Provide the (x, y) coordinate of the cell's center where the given text is located.  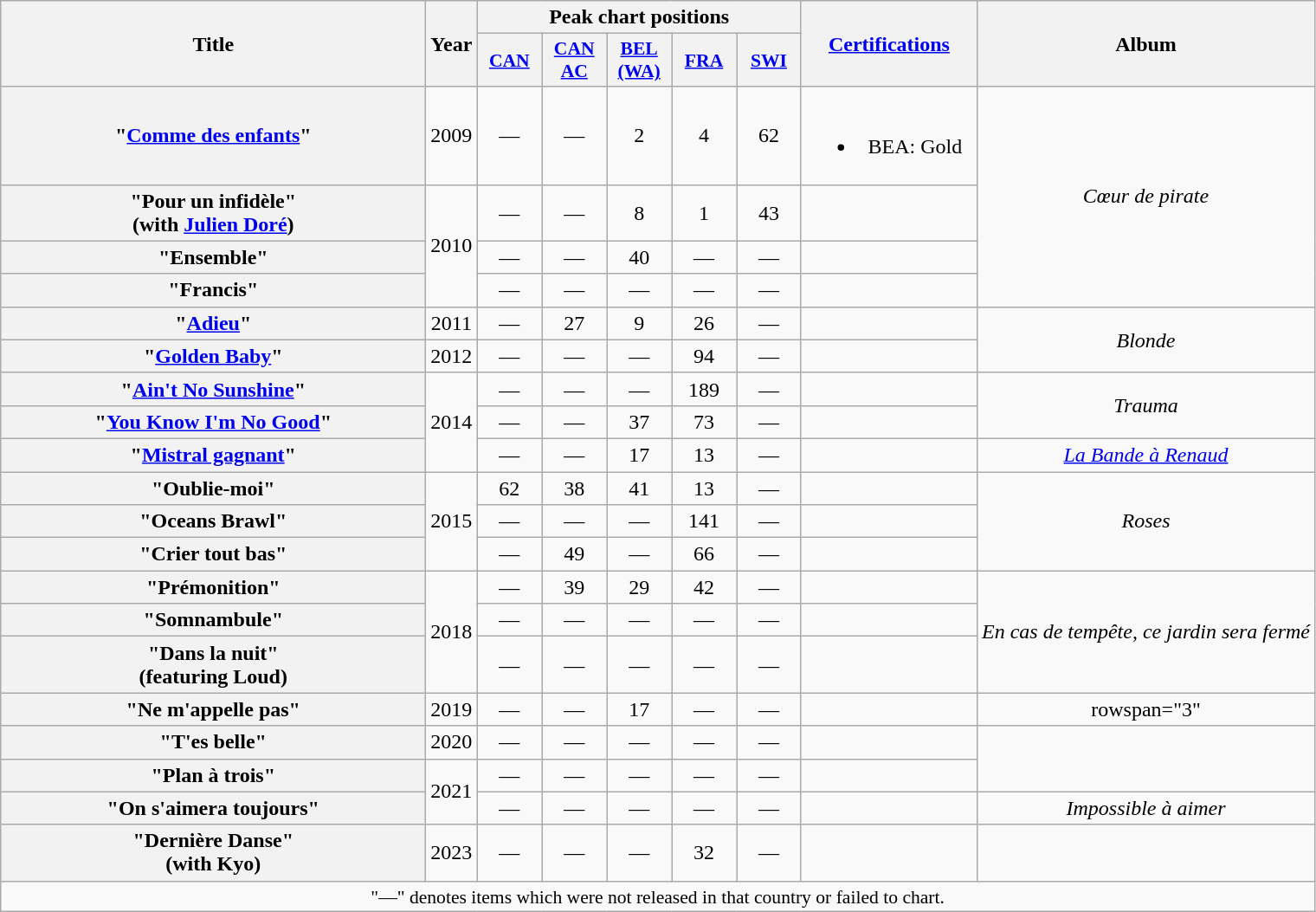
141 (705, 521)
8 (639, 213)
"Adieu" (213, 323)
"—" denotes items which were not released in that country or failed to chart. (658, 896)
40 (639, 257)
En cas de tempête, ce jardin sera fermé (1145, 632)
Album (1145, 43)
Certifications (888, 43)
"You Know I'm No Good" (213, 422)
Title (213, 43)
"Ain't No Sunshine" (213, 389)
"Dans la nuit"(featuring Loud) (213, 665)
"Golden Baby" (213, 356)
41 (639, 488)
Cœur de pirate (1145, 197)
"On s'aimera toujours" (213, 808)
"Pour un infidèle"(with Julien Doré) (213, 213)
CAN AC (575, 61)
2015 (452, 521)
CAN (509, 61)
27 (575, 323)
189 (705, 389)
2014 (452, 422)
"Oceans Brawl" (213, 521)
2019 (452, 709)
La Bande à Renaud (1145, 455)
32 (705, 852)
39 (575, 587)
Impossible à aimer (1145, 808)
2010 (452, 246)
"Comme des enfants" (213, 135)
BEL(WA) (639, 61)
49 (575, 554)
Trauma (1145, 405)
37 (639, 422)
"Francis" (213, 290)
rowspan="3" (1145, 709)
9 (639, 323)
4 (705, 135)
Roses (1145, 521)
2021 (452, 792)
2009 (452, 135)
2012 (452, 356)
26 (705, 323)
38 (575, 488)
Year (452, 43)
66 (705, 554)
73 (705, 422)
"Dernière Danse"(with Kyo) (213, 852)
Peak chart positions (639, 17)
"Crier tout bas" (213, 554)
"Ne m'appelle pas" (213, 709)
2023 (452, 852)
2018 (452, 632)
BEA: Gold (888, 135)
"Oublie-moi" (213, 488)
1 (705, 213)
"T'es belle" (213, 742)
FRA (705, 61)
2020 (452, 742)
29 (639, 587)
Blonde (1145, 340)
"Mistral gagnant" (213, 455)
43 (769, 213)
"Ensemble" (213, 257)
"Prémonition" (213, 587)
"Somnambule" (213, 620)
42 (705, 587)
94 (705, 356)
2011 (452, 323)
2 (639, 135)
SWI (769, 61)
"Plan à trois" (213, 775)
